Locate the cell with the specified text and output its (X, Y) center coordinate. 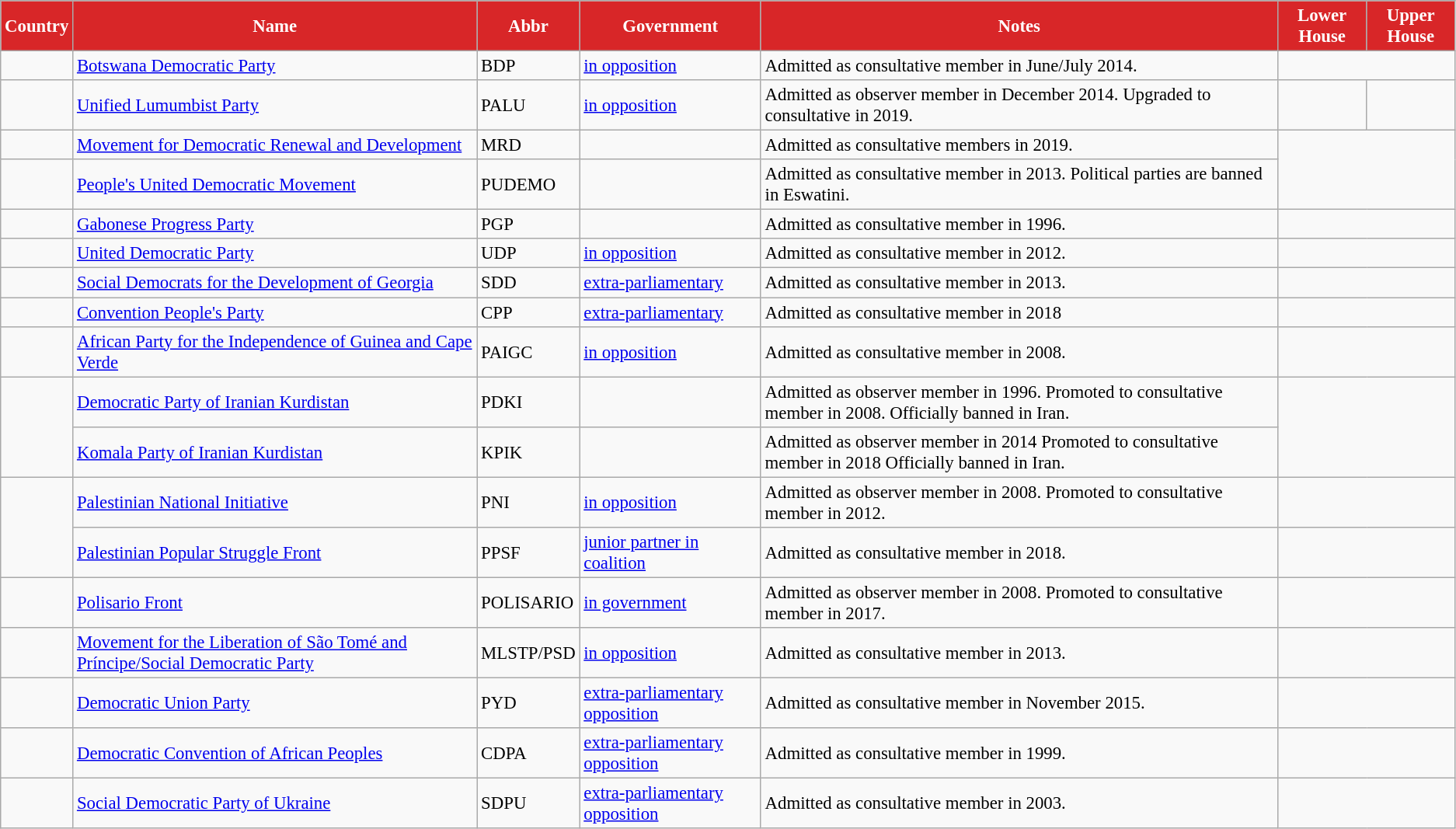
Convention People's Party (275, 312)
Admitted as observer member in 2008. Promoted to consultative member in 2012. (1019, 502)
Movement for the Liberation of São Tomé and Príncipe/Social Democratic Party (275, 653)
Admitted as consultative member in 2003. (1019, 803)
African Party for the Independence of Guinea and Cape Verde (275, 351)
Unified Lumumbist Party (275, 106)
PNI (528, 502)
People's United Democratic Movement (275, 185)
PGP (528, 225)
Notes (1019, 26)
Palestinian National Initiative (275, 502)
Polisario Front (275, 603)
PPSF (528, 553)
Lower House (1322, 26)
PALU (528, 106)
Admitted as consultative member in 2013. Political parties are banned in Eswatini. (1019, 185)
Admitted as consultative member in June/July 2014. (1019, 66)
Admitted as observer member in 2008. Promoted to consultative member in 2017. (1019, 603)
Admitted as consultative member in 1996. (1019, 225)
Upper House (1411, 26)
Admitted as observer member in 2014 Promoted to consultative member in 2018 Officially banned in Iran. (1019, 452)
SDD (528, 283)
in government (670, 603)
UDP (528, 254)
SDPU (528, 803)
Social Democrats for the Development of Georgia (275, 283)
Admitted as consultative member in November 2015. (1019, 702)
Movement for Democratic Renewal and Development (275, 145)
POLISARIO (528, 603)
CDPA (528, 754)
MLSTP/PSD (528, 653)
Palestinian Popular Struggle Front (275, 553)
MRD (528, 145)
Democratic Union Party (275, 702)
United Democratic Party (275, 254)
Admitted as consultative member in 2018. (1019, 553)
Democratic Party of Iranian Kurdistan (275, 402)
Country (37, 26)
KPIK (528, 452)
PAIGC (528, 351)
BDP (528, 66)
Admitted as observer member in 1996. Promoted to consultative member in 2008. Officially banned in Iran. (1019, 402)
Social Democratic Party of Ukraine (275, 803)
PUDEMO (528, 185)
PYD (528, 702)
Admitted as consultative members in 2019. (1019, 145)
Admitted as consultative member in 2008. (1019, 351)
Gabonese Progress Party (275, 225)
Admitted as observer member in December 2014. Upgraded to consultative in 2019. (1019, 106)
Admitted as consultative member in 2012. (1019, 254)
Admitted as consultative member in 1999. (1019, 754)
junior partner in coalition (670, 553)
Government (670, 26)
Name (275, 26)
PDKI (528, 402)
Democratic Convention of African Peoples (275, 754)
CPP (528, 312)
Admitted as consultative member in 2018 (1019, 312)
Abbr (528, 26)
Komala Party of Iranian Kurdistan (275, 452)
Botswana Democratic Party (275, 66)
